Scan for the cell matching the given text and deliver its (x, y) coordinate at center. 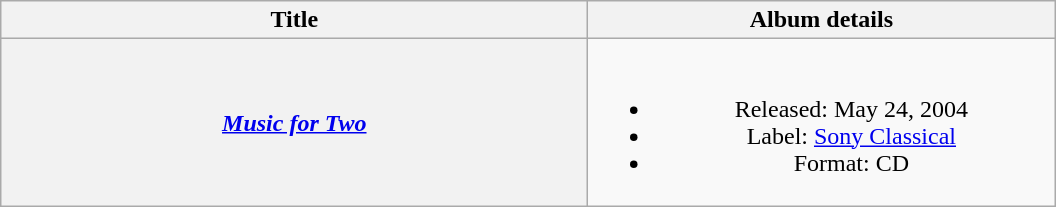
Released: May 24, 2004Label: Sony ClassicalFormat: CD (822, 122)
Album details (822, 20)
Title (294, 20)
Music for Two (294, 122)
